Capture the cell that displays the provided text and extract its [x, y] central coordinate. 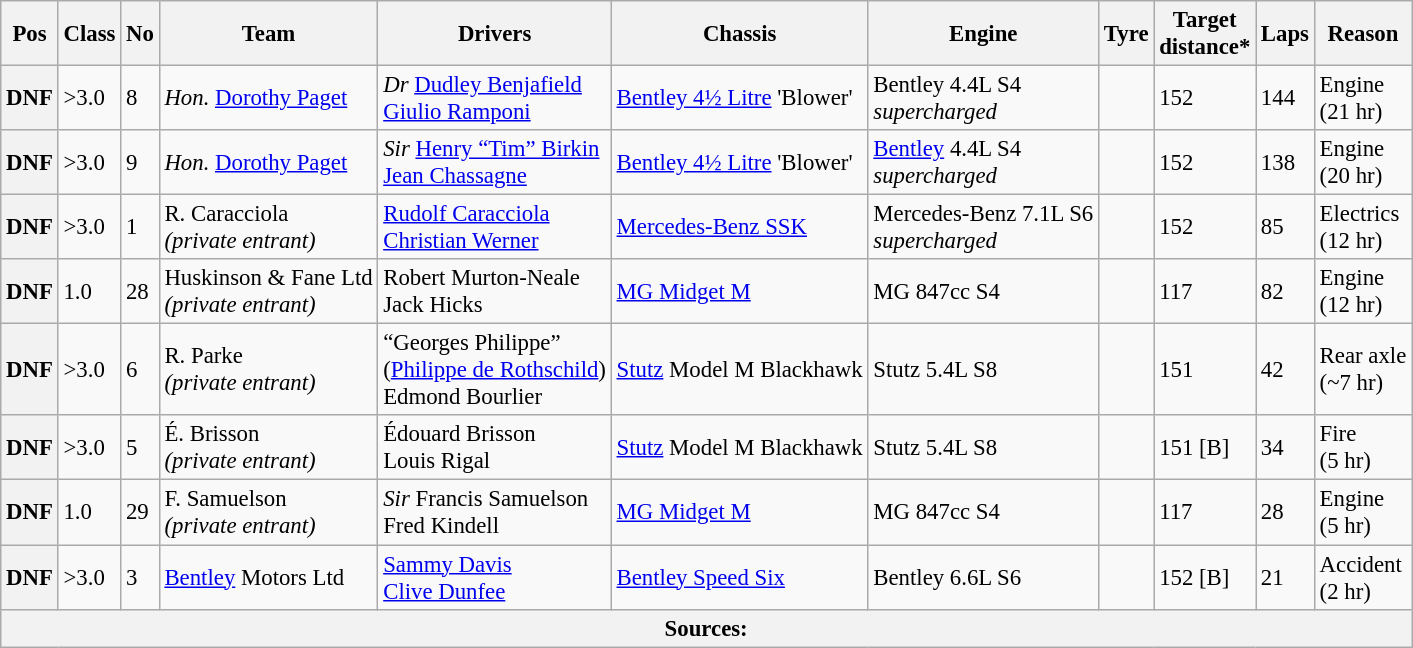
6 [140, 370]
21 [1286, 578]
144 [1286, 98]
Huskinson & Fane Ltd(private entrant) [268, 292]
Mercedes-Benz 7.1L S6 supercharged [984, 228]
Team [268, 34]
R. Parke(private entrant) [268, 370]
Class [90, 34]
Dr Dudley Benjafield Giulio Ramponi [494, 98]
3 [140, 578]
Bentley 6.6L S6 [984, 578]
Robert Murton-Neale Jack Hicks [494, 292]
138 [1286, 162]
No [140, 34]
Bentley Speed Six [740, 578]
8 [140, 98]
5 [140, 448]
Fire(5 hr) [1362, 448]
82 [1286, 292]
Édouard Brisson Louis Rigal [494, 448]
9 [140, 162]
Targetdistance* [1205, 34]
Engine(20 hr) [1362, 162]
29 [140, 512]
Pos [30, 34]
Sir Henry “Tim” Birkin Jean Chassagne [494, 162]
1 [140, 228]
Laps [1286, 34]
Engine(5 hr) [1362, 512]
85 [1286, 228]
F. Samuelson(private entrant) [268, 512]
Accident(2 hr) [1362, 578]
Rudolf Caracciola Christian Werner [494, 228]
Chassis [740, 34]
Reason [1362, 34]
Sir Francis Samuelson Fred Kindell [494, 512]
Electrics(12 hr) [1362, 228]
“Georges Philippe”(Philippe de Rothschild) Edmond Bourlier [494, 370]
Sources: [706, 628]
34 [1286, 448]
Bentley Motors Ltd [268, 578]
Rear axle(~7 hr) [1362, 370]
R. Caracciola(private entrant) [268, 228]
Sammy Davis Clive Dunfee [494, 578]
Mercedes-Benz SSK [740, 228]
151 [1205, 370]
Engine(12 hr) [1362, 292]
Engine [984, 34]
Drivers [494, 34]
É. Brisson(private entrant) [268, 448]
42 [1286, 370]
151 [B] [1205, 448]
Tyre [1126, 34]
Engine(21 hr) [1362, 98]
152 [B] [1205, 578]
